Output the (x, y) coordinate of the center of the cell containing the given text.  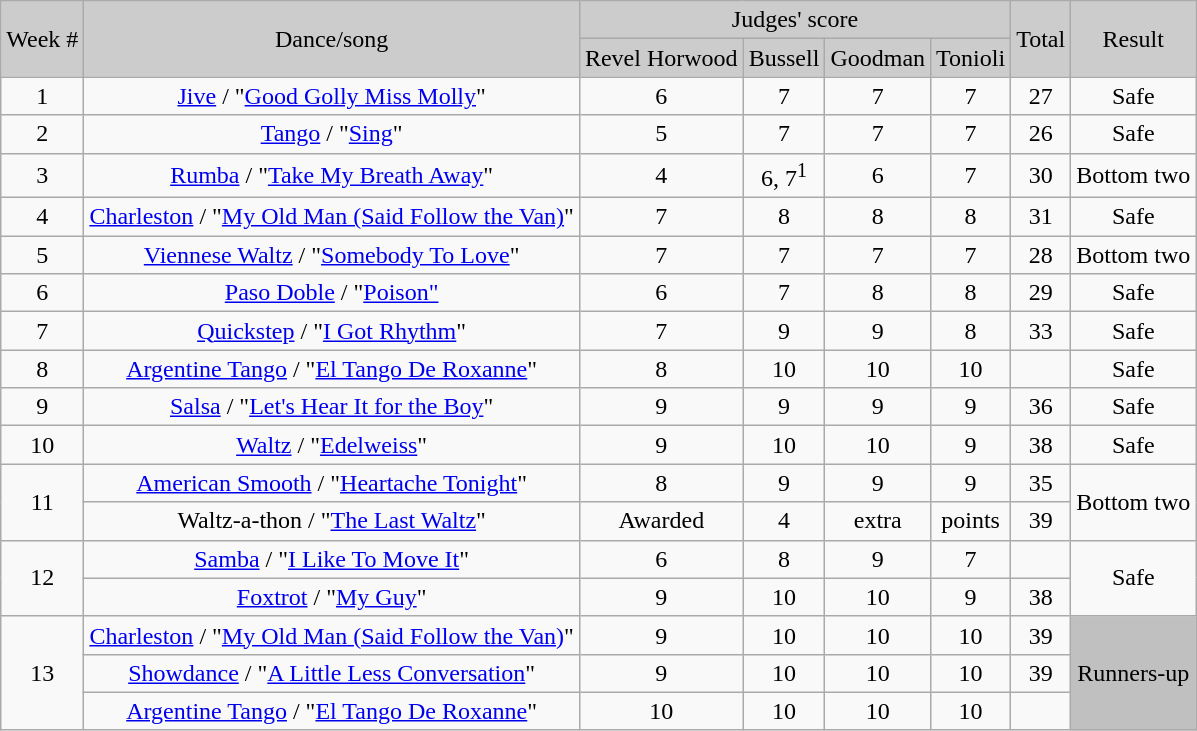
Revel Horwood (661, 58)
extra (878, 521)
Bussell (784, 58)
11 (42, 502)
Waltz-a-thon / "The Last Waltz" (332, 521)
31 (1041, 217)
Showdance / "A Little Less Conversation" (332, 673)
points (971, 521)
Goodman (878, 58)
Salsa / "Let's Hear It for the Boy" (332, 407)
Quickstep / "I Got Rhythm" (332, 331)
Tango / "Sing" (332, 134)
1 (42, 96)
Rumba / "Take My Breath Away" (332, 176)
26 (1041, 134)
Foxtrot / "My Guy" (332, 597)
Total (1041, 39)
American Smooth / "Heartache Tonight" (332, 483)
28 (1041, 255)
36 (1041, 407)
29 (1041, 293)
3 (42, 176)
Jive / "Good Golly Miss Molly" (332, 96)
30 (1041, 176)
Dance/song (332, 39)
Waltz / "Edelweiss" (332, 445)
13 (42, 673)
Samba / "I Like To Move It" (332, 559)
35 (1041, 483)
Awarded (661, 521)
Result (1134, 39)
6, 71 (784, 176)
Runners-up (1134, 673)
33 (1041, 331)
Week # (42, 39)
Paso Doble / "Poison" (332, 293)
2 (42, 134)
Tonioli (971, 58)
27 (1041, 96)
12 (42, 578)
Viennese Waltz / "Somebody To Love" (332, 255)
Judges' score (794, 20)
